Scan for the cell matching the given text and deliver its (x, y) coordinate at center. 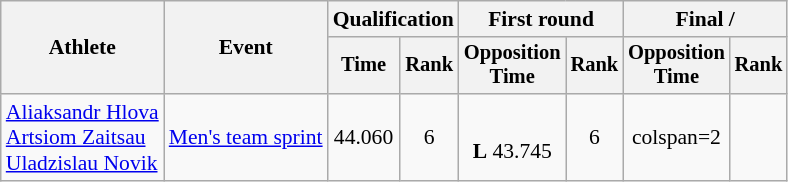
Athlete (82, 48)
Time (364, 66)
Aliaksandr HlovaArtsiom ZaitsauUladzislau Novik (82, 138)
Men's team sprint (246, 138)
Event (246, 48)
colspan=2 (676, 138)
First round (541, 19)
44.060 (364, 138)
Final / (705, 19)
Qualification (394, 19)
L 43.745 (512, 138)
